Determine the (x, y) coordinate at the center of the cell enclosing the given text.  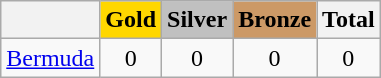
Silver (198, 20)
Total (349, 20)
Gold (131, 20)
Bermuda (50, 58)
Bronze (275, 20)
